Identify which cell holds the provided text, then report its [x, y] central coordinate. 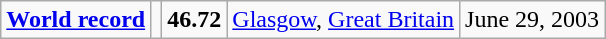
46.72 [194, 20]
World record [76, 20]
Glasgow, Great Britain [344, 20]
June 29, 2003 [532, 20]
